Extract the [X, Y] coordinate from the center of the cell holding the provided text.  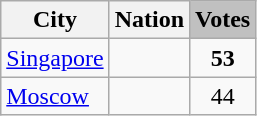
Moscow [55, 96]
Nation [149, 20]
44 [223, 96]
Singapore [55, 58]
Votes [223, 20]
53 [223, 58]
City [55, 20]
